Locate the cell with the specified text and output its [x, y] center coordinate. 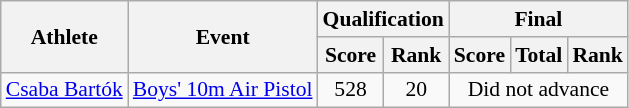
Athlete [64, 36]
Final [538, 19]
Csaba Bartók [64, 90]
Qualification [384, 19]
Event [223, 36]
Boys' 10m Air Pistol [223, 90]
Did not advance [538, 90]
528 [351, 90]
20 [416, 90]
Total [538, 55]
